Find where the given text appears and provide that cell's center as [X, Y] coordinate. 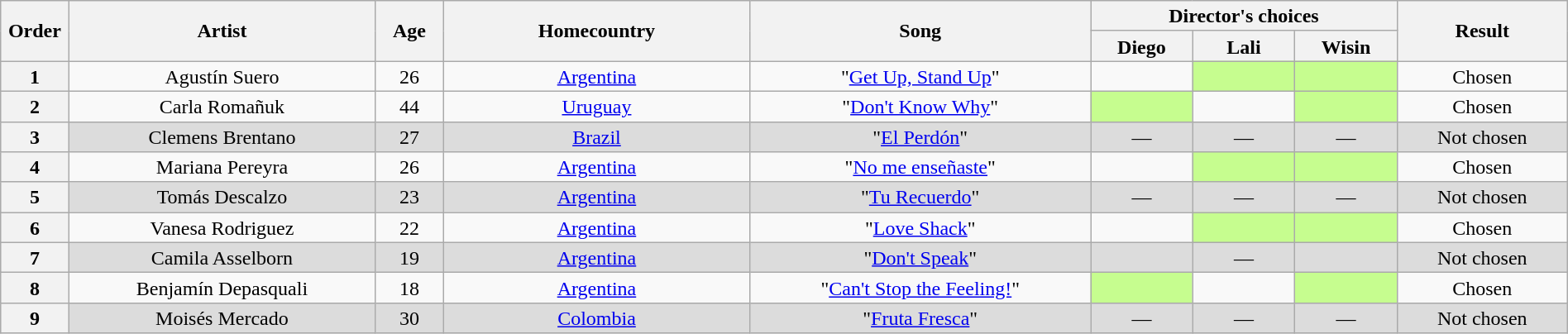
Tomás Descalzo [222, 197]
8 [35, 288]
6 [35, 228]
Moisés Mercado [222, 317]
30 [409, 317]
"Love Shack" [920, 228]
1 [35, 76]
22 [409, 228]
Carla Romañuk [222, 106]
Agustín Suero [222, 76]
Clemens Brentano [222, 137]
Order [35, 31]
"Tu Recuerdo" [920, 197]
"Don't Know Why" [920, 106]
"No me enseñaste" [920, 167]
Result [1482, 31]
Director's choices [1244, 17]
Benjamín Depasquali [222, 288]
Mariana Pereyra [222, 167]
Diego [1142, 46]
5 [35, 197]
"Get Up, Stand Up" [920, 76]
Artist [222, 31]
7 [35, 258]
Uruguay [597, 106]
Homecountry [597, 31]
Song [920, 31]
9 [35, 317]
4 [35, 167]
Brazil [597, 137]
27 [409, 137]
Wisin [1346, 46]
23 [409, 197]
Colombia [597, 317]
Lali [1244, 46]
Vanesa Rodriguez [222, 228]
19 [409, 258]
Age [409, 31]
44 [409, 106]
2 [35, 106]
Camila Asselborn [222, 258]
"Can't Stop the Feeling!" [920, 288]
18 [409, 288]
3 [35, 137]
"El Perdón" [920, 137]
"Fruta Fresca" [920, 317]
"Don't Speak" [920, 258]
